For the text-containing cell, return its midpoint in [x, y] coordinate format. 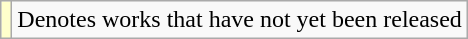
Denotes works that have not yet been released [240, 20]
